Detect which cell encompasses the target text, then output its [x, y] center coordinate. 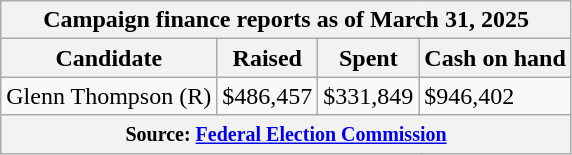
Candidate [109, 58]
Raised [268, 58]
Spent [368, 58]
Glenn Thompson (R) [109, 96]
Source: Federal Election Commission [286, 134]
Campaign finance reports as of March 31, 2025 [286, 20]
$946,402 [495, 96]
$331,849 [368, 96]
$486,457 [268, 96]
Cash on hand [495, 58]
